Provide the [x, y] coordinate of the cell's center where the given text is located.  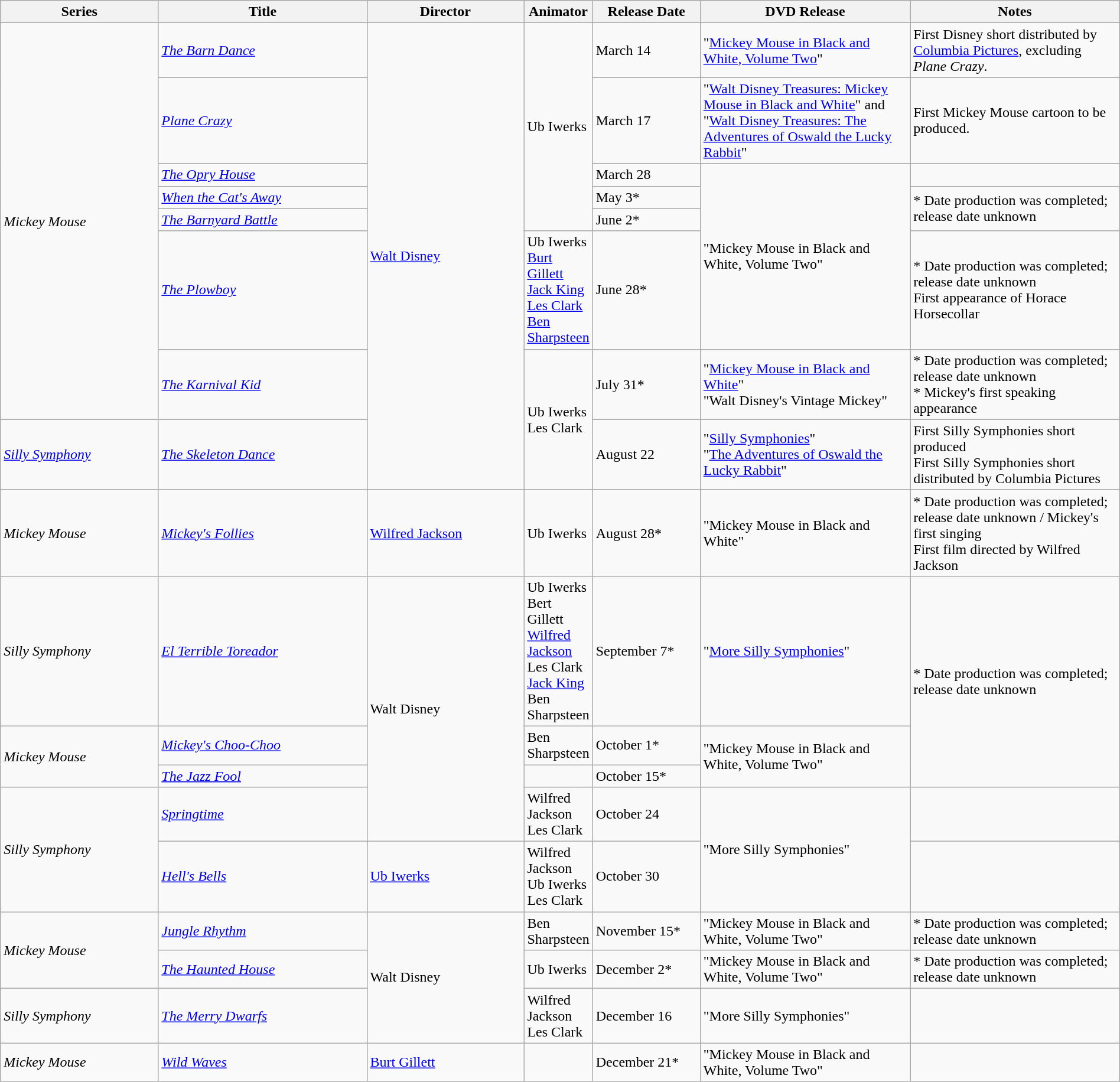
Series [79, 12]
Ub Iwerks Bert Gillett Wilfred Jackson Les Clark Jack King Ben Sharpsteen [558, 651]
The Barnyard Battle [262, 220]
Hell's Bells [262, 876]
First Mickey Mouse cartoon to be produced. [1015, 120]
First Silly Symphonies short produced First Silly Symphonies short distributed by Columbia Pictures [1015, 455]
El Terrible Toreador [262, 651]
July 31* [646, 384]
August 22 [646, 455]
Director [445, 12]
"Walt Disney Treasures: Mickey Mouse in Black and White" and "Walt Disney Treasures: The Adventures of Oswald the Lucky Rabbit" [805, 120]
Wilfred Jackson Ub Iwerks Les Clark [558, 876]
March 17 [646, 120]
March 28 [646, 175]
Notes [1015, 12]
Ub Iwerks Burt Gillett Jack King Les Clark Ben Sharpsteen [558, 290]
* Date production was completed; release date unknown First appearance of Horace Horsecollar [1015, 290]
Release Date [646, 12]
Springtime [262, 814]
Burt Gillett [445, 1062]
March 14 [646, 50]
"Mickey Mouse in Black and White" "Walt Disney's Vintage Mickey" [805, 384]
The Plowboy [262, 290]
Jungle Rhythm [262, 931]
November 15* [646, 931]
October 1* [646, 745]
The Opry House [262, 175]
Wild Waves [262, 1062]
October 30 [646, 876]
* Date production was completed; release date unknown * Mickey's first speaking appearance [1015, 384]
The Haunted House [262, 970]
"Mickey Mouse in Black and White" [805, 533]
* Date production was completed; release date unknown / Mickey's first singing First film directed by Wilfred Jackson [1015, 533]
"Silly Symphonies" "The Adventures of Oswald the Lucky Rabbit" [805, 455]
The Jazz Fool [262, 775]
October 15* [646, 775]
DVD Release [805, 12]
The Skeleton Dance [262, 455]
October 24 [646, 814]
Mickey's Choo-Choo [262, 745]
December 16 [646, 1016]
June 2* [646, 220]
First Disney short distributed by Columbia Pictures, excluding Plane Crazy. [1015, 50]
Title [262, 12]
The Merry Dwarfs [262, 1016]
When the Cat's Away [262, 197]
August 28* [646, 533]
Wilfred Jackson [445, 533]
Mickey's Follies [262, 533]
The Karnival Kid [262, 384]
Plane Crazy [262, 120]
Animator [558, 12]
December 21* [646, 1062]
September 7* [646, 651]
December 2* [646, 970]
Ub Iwerks Les Clark [558, 419]
The Barn Dance [262, 50]
May 3* [646, 197]
June 28* [646, 290]
